Locate the cell with the specified text and output its (x, y) center coordinate. 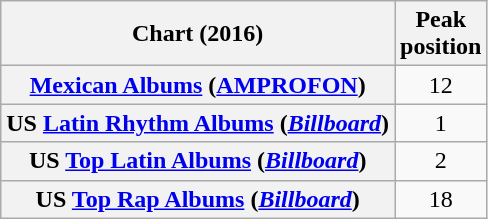
2 (441, 161)
US Top Latin Albums (Billboard) (198, 161)
1 (441, 123)
US Top Rap Albums (Billboard) (198, 199)
18 (441, 199)
Chart (2016) (198, 34)
12 (441, 85)
US Latin Rhythm Albums (Billboard) (198, 123)
Peakposition (441, 34)
Mexican Albums (AMPROFON) (198, 85)
